Identify which cell holds the provided text, then report its (X, Y) central coordinate. 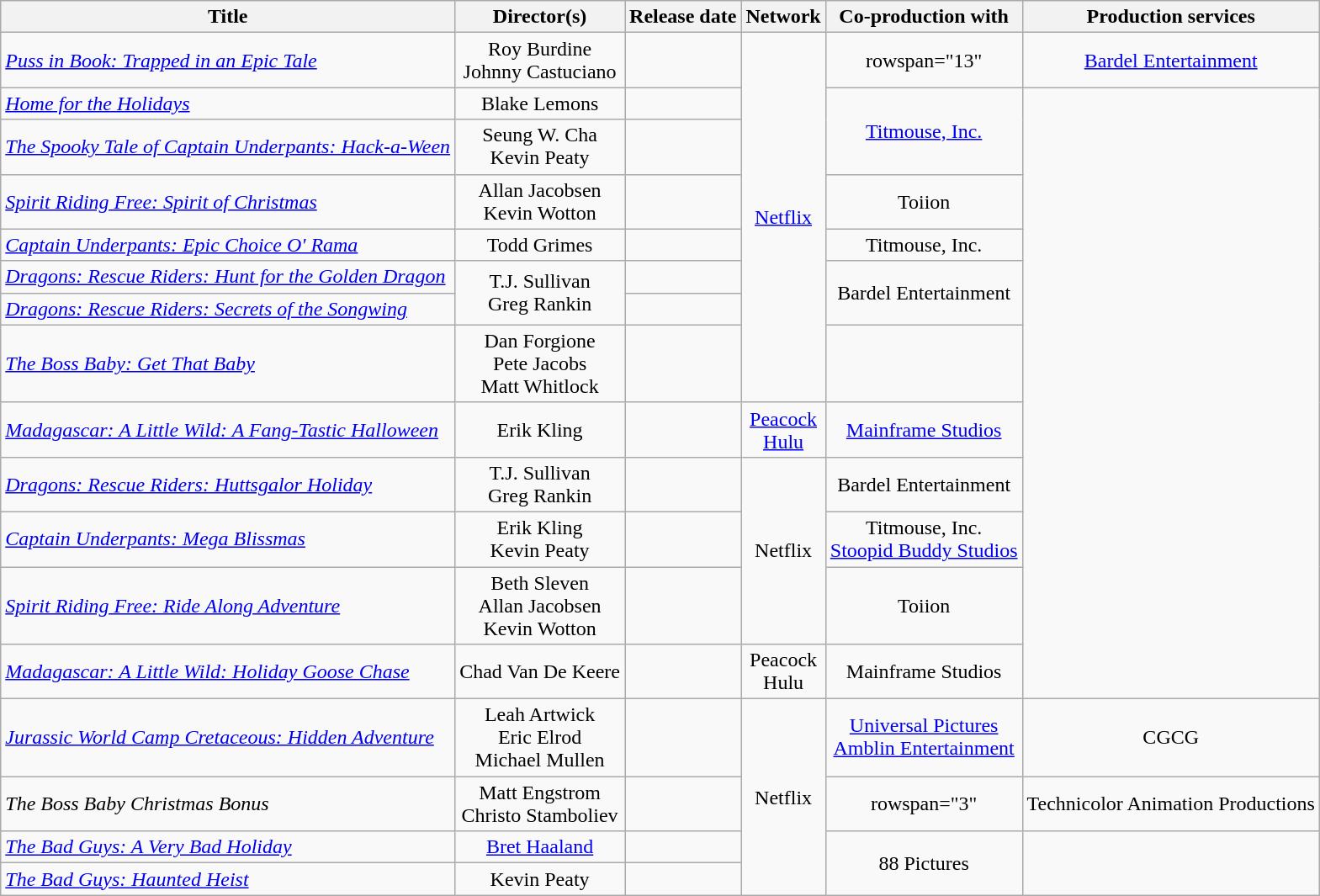
The Boss Baby: Get That Baby (228, 363)
The Bad Guys: A Very Bad Holiday (228, 847)
The Spooky Tale of Captain Underpants: Hack-a-Ween (228, 146)
Beth SlevenAllan JacobsenKevin Wotton (540, 606)
Madagascar: A Little Wild: A Fang-Tastic Halloween (228, 429)
Bret Haaland (540, 847)
Co-production with (924, 17)
Jurassic World Camp Cretaceous: Hidden Adventure (228, 738)
Production services (1171, 17)
Blake Lemons (540, 103)
Erik Kling (540, 429)
The Boss Baby Christmas Bonus (228, 804)
Captain Underpants: Epic Choice O' Rama (228, 245)
Seung W. ChaKevin Peaty (540, 146)
CGCG (1171, 738)
rowspan="13" (924, 61)
Dan ForgionePete JacobsMatt Whitlock (540, 363)
Director(s) (540, 17)
Titmouse, Inc.Stoopid Buddy Studios (924, 538)
Chad Van De Keere (540, 671)
Title (228, 17)
Todd Grimes (540, 245)
Dragons: Rescue Riders: Secrets of the Songwing (228, 309)
Puss in Book: Trapped in an Epic Tale (228, 61)
Home for the Holidays (228, 103)
Erik Kling Kevin Peaty (540, 538)
Dragons: Rescue Riders: Huttsgalor Holiday (228, 485)
Roy BurdineJohnny Castuciano (540, 61)
Release date (683, 17)
Captain Underpants: Mega Blissmas (228, 538)
Madagascar: A Little Wild: Holiday Goose Chase (228, 671)
The Bad Guys: Haunted Heist (228, 879)
Leah ArtwickEric ElrodMichael Mullen (540, 738)
Allan JacobsenKevin Wotton (540, 202)
Technicolor Animation Productions (1171, 804)
Network (783, 17)
Spirit Riding Free: Spirit of Christmas (228, 202)
Kevin Peaty (540, 879)
Universal PicturesAmblin Entertainment (924, 738)
Spirit Riding Free: Ride Along Adventure (228, 606)
Dragons: Rescue Riders: Hunt for the Golden Dragon (228, 277)
88 Pictures (924, 863)
Matt EngstromChristo Stamboliev (540, 804)
rowspan="3" (924, 804)
